Pinpoint the cell where the given text exists, returning its [X, Y] midpoint coordinate. 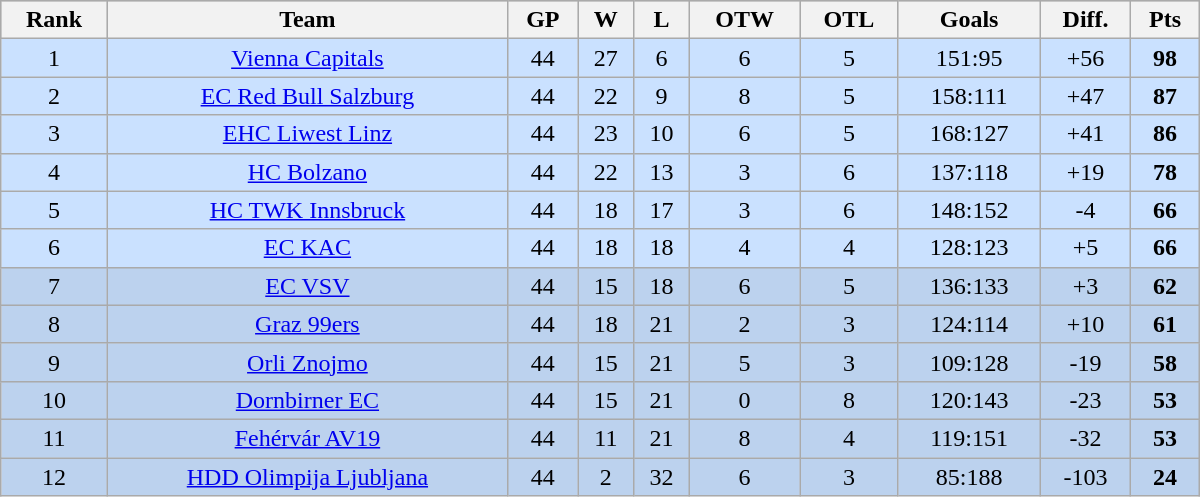
1 [54, 58]
+5 [1086, 248]
EHC Liwest Linz [307, 134]
-4 [1086, 210]
148:152 [969, 210]
-19 [1086, 362]
+41 [1086, 134]
Pts [1165, 20]
OTL [849, 20]
Team [307, 20]
32 [662, 477]
17 [662, 210]
23 [606, 134]
137:118 [969, 172]
Graz 99ers [307, 324]
+3 [1086, 286]
-103 [1086, 477]
168:127 [969, 134]
24 [1165, 477]
EC VSV [307, 286]
58 [1165, 362]
124:114 [969, 324]
+56 [1086, 58]
87 [1165, 96]
62 [1165, 286]
EC KAC [307, 248]
Orli Znojmo [307, 362]
128:123 [969, 248]
+19 [1086, 172]
120:143 [969, 400]
27 [606, 58]
109:128 [969, 362]
61 [1165, 324]
Dornbirner EC [307, 400]
W [606, 20]
0 [744, 400]
12 [54, 477]
158:111 [969, 96]
Diff. [1086, 20]
86 [1165, 134]
-23 [1086, 400]
Goals [969, 20]
78 [1165, 172]
119:151 [969, 438]
151:95 [969, 58]
HDD Olimpija Ljubljana [307, 477]
136:133 [969, 286]
98 [1165, 58]
Vienna Capitals [307, 58]
+47 [1086, 96]
EC Red Bull Salzburg [307, 96]
85:188 [969, 477]
Rank [54, 20]
HC TWK Innsbruck [307, 210]
13 [662, 172]
OTW [744, 20]
L [662, 20]
HC Bolzano [307, 172]
-32 [1086, 438]
Fehérvár AV19 [307, 438]
+10 [1086, 324]
GP [543, 20]
7 [54, 286]
